Provide the (X, Y) coordinate of the cell's center where the given text is located.  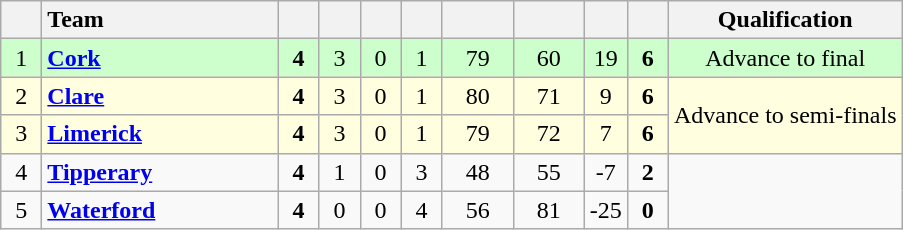
72 (548, 134)
Cork (160, 58)
Qualification (785, 20)
-25 (606, 210)
71 (548, 96)
5 (22, 210)
7 (606, 134)
Advance to semi-finals (785, 115)
Limerick (160, 134)
Clare (160, 96)
Advance to final (785, 58)
Tipperary (160, 172)
55 (548, 172)
81 (548, 210)
56 (478, 210)
Waterford (160, 210)
60 (548, 58)
-7 (606, 172)
19 (606, 58)
9 (606, 96)
Team (160, 20)
48 (478, 172)
80 (478, 96)
